Return (x, y) of the center of cell containing provided text 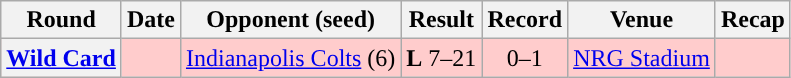
0–1 (525, 58)
Result (442, 20)
Indianapolis Colts (6) (290, 58)
Opponent (seed) (290, 20)
Date (150, 20)
Record (525, 20)
Round (62, 20)
Wild Card (62, 58)
L 7–21 (442, 58)
NRG Stadium (642, 58)
Recap (752, 20)
Venue (642, 20)
